Determine the [x, y] coordinate at the center of the cell enclosing the given text.  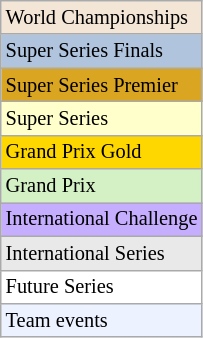
International Challenge [102, 219]
Grand Prix [102, 186]
International Series [102, 253]
Super Series Premier [102, 85]
Team events [102, 320]
Grand Prix Gold [102, 152]
Super Series [102, 118]
Super Series Finals [102, 51]
Future Series [102, 287]
World Championships [102, 17]
